Determine the (X, Y) coordinate at the center of the cell enclosing the given text.  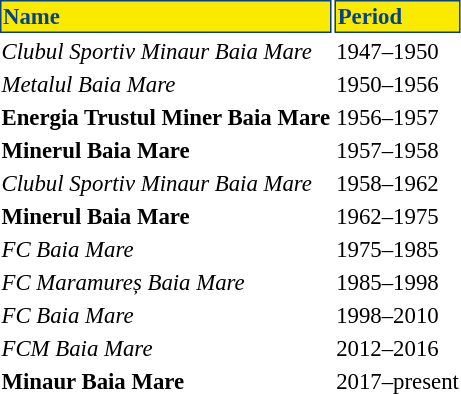
1962–1975 (398, 216)
1957–1958 (398, 150)
Period (398, 16)
2012–2016 (398, 348)
1998–2010 (398, 315)
1947–1950 (398, 51)
1950–1956 (398, 84)
Name (166, 16)
Metalul Baia Mare (166, 84)
Energia Trustul Miner Baia Mare (166, 117)
FC Maramureș Baia Mare (166, 282)
1956–1957 (398, 117)
FCM Baia Mare (166, 348)
1985–1998 (398, 282)
1975–1985 (398, 249)
1958–1962 (398, 183)
